From the cell containing the given text, extract its center point as [X, Y] coordinate. 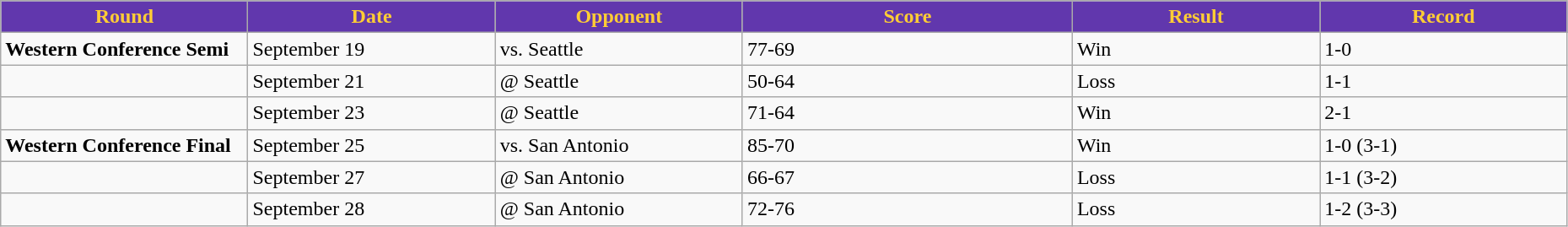
Date [371, 17]
September 23 [371, 113]
77-69 [908, 49]
September 25 [371, 145]
September 27 [371, 177]
66-67 [908, 177]
Western Conference Final [125, 145]
2-1 [1444, 113]
Western Conference Semi [125, 49]
72-76 [908, 209]
September 21 [371, 81]
1-0 (3-1) [1444, 145]
Opponent [619, 17]
1-2 (3-3) [1444, 209]
Score [908, 17]
1-1 [1444, 81]
85-70 [908, 145]
71-64 [908, 113]
September 19 [371, 49]
Result [1196, 17]
vs. San Antonio [619, 145]
1-1 (3-2) [1444, 177]
1-0 [1444, 49]
50-64 [908, 81]
Record [1444, 17]
vs. Seattle [619, 49]
September 28 [371, 209]
Round [125, 17]
